Provide the (X, Y) coordinate of the cell's center where the given text is located.  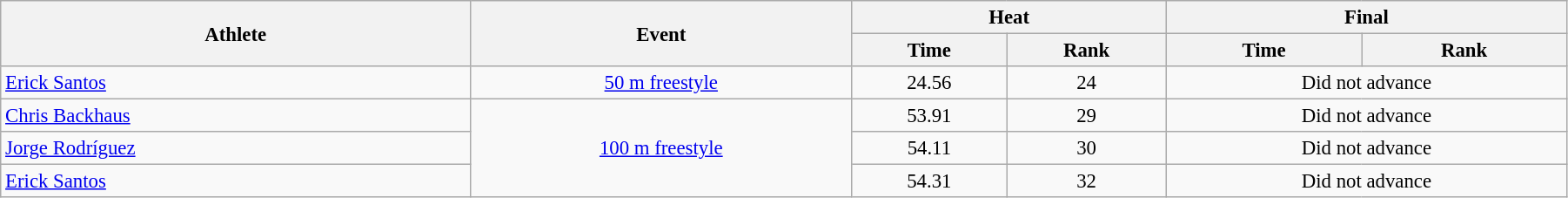
29 (1087, 116)
32 (1087, 181)
24 (1087, 83)
30 (1087, 148)
24.56 (929, 83)
50 m freestyle (661, 83)
Final (1366, 17)
100 m freestyle (661, 148)
54.11 (929, 148)
Chris Backhaus (236, 116)
54.31 (929, 181)
53.91 (929, 116)
Heat (1009, 17)
Jorge Rodríguez (236, 148)
Athlete (236, 33)
Event (661, 33)
